Identify which cell holds the provided text, then report its [x, y] central coordinate. 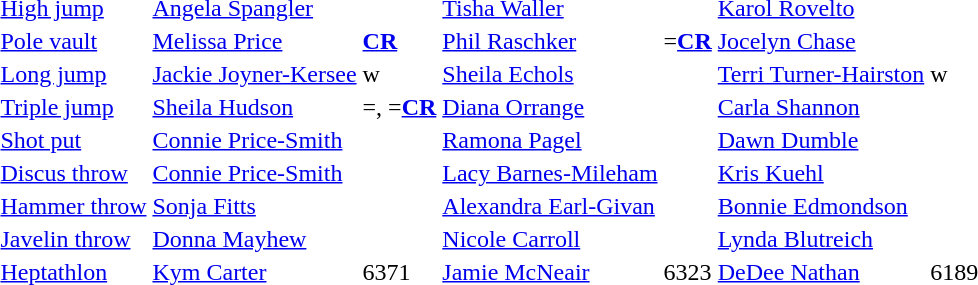
Sheila Echols [550, 74]
Dawn Dumble [820, 140]
Jocelyn Chase [820, 41]
Diana Orrange [550, 107]
Nicole Carroll [550, 239]
=CR [688, 41]
Ramona Pagel [550, 140]
Kris Kuehl [820, 173]
Sonja Fitts [254, 206]
Sheila Hudson [254, 107]
Phil Raschker [550, 41]
Alexandra Earl-Givan [550, 206]
Donna Mayhew [254, 239]
=, =CR [400, 107]
Lynda Blutreich [820, 239]
Carla Shannon [820, 107]
w [400, 74]
Melissa Price [254, 41]
Jackie Joyner-Kersee [254, 74]
CR [400, 41]
Bonnie Edmondson [820, 206]
Terri Turner-Hairston [820, 74]
Lacy Barnes-Mileham [550, 173]
